Pinpoint the cell where the given text exists, returning its [X, Y] midpoint coordinate. 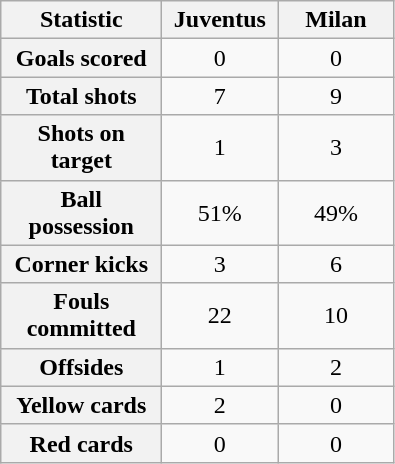
Fouls committed [82, 316]
Total shots [82, 96]
22 [220, 316]
9 [336, 96]
Juventus [220, 20]
51% [220, 212]
Yellow cards [82, 405]
6 [336, 264]
Goals scored [82, 58]
7 [220, 96]
10 [336, 316]
Red cards [82, 443]
Statistic [82, 20]
49% [336, 212]
Offsides [82, 367]
Shots on target [82, 148]
Corner kicks [82, 264]
Milan [336, 20]
Ball possession [82, 212]
